Extract the (x, y) coordinate from the center of the cell holding the provided text.  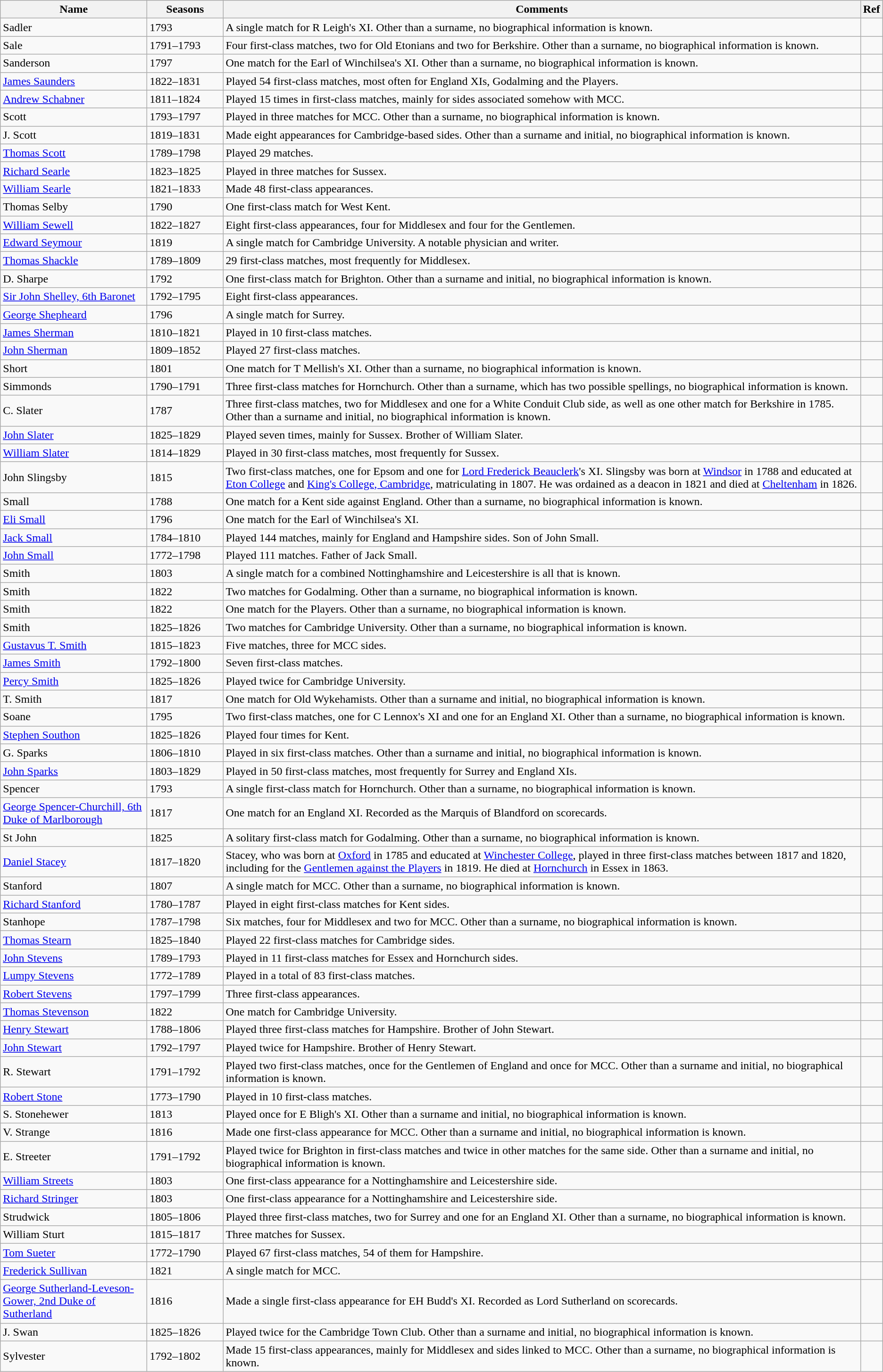
Eight first-class appearances. (541, 297)
A single match for Cambridge University. A notable physician and writer. (541, 243)
1797 (185, 63)
E. Streeter (74, 1156)
1821 (185, 1271)
G. Sparks (74, 753)
Played in eight first-class matches for Kent sides. (541, 904)
Played 29 matches. (541, 153)
Seven first-class matches. (541, 663)
One match for the Earl of Winchilsea's XI. Other than a surname, no biographical information is known. (541, 63)
John Slingsby (74, 477)
A solitary first-class match for Godalming. Other than a surname, no biographical information is known. (541, 837)
1791–1793 (185, 45)
Thomas Scott (74, 153)
William Slater (74, 453)
James Sherman (74, 333)
Comments (541, 9)
S. Stonehewer (74, 1114)
Spencer (74, 789)
Sadler (74, 27)
James Saunders (74, 81)
Simmonds (74, 386)
George Spencer-Churchill, 6th Duke of Marlborough (74, 813)
1792–1795 (185, 297)
Thomas Stearn (74, 940)
St John (74, 837)
1825–1840 (185, 940)
1815–1817 (185, 1235)
George Shepheard (74, 315)
A single match for a combined Nottinghamshire and Leicestershire is all that is known. (541, 574)
William Streets (74, 1181)
John Stevens (74, 958)
Five matches, three for MCC sides. (541, 645)
Played seven times, mainly for Sussex. Brother of William Slater. (541, 435)
1792–1802 (185, 1356)
1815–1823 (185, 645)
Played in six first-class matches. Other than a surname and initial, no biographical information is known. (541, 753)
Played twice for Hampshire. Brother of Henry Stewart. (541, 1048)
One match for Cambridge University. (541, 1012)
1809–1852 (185, 350)
Short (74, 368)
Made 48 first-class appearances. (541, 189)
1789–1798 (185, 153)
V. Strange (74, 1132)
Two matches for Godalming. Other than a surname, no biographical information is known. (541, 591)
Lumpy Stevens (74, 976)
J. Swan (74, 1332)
1790–1791 (185, 386)
A single match for MCC. (541, 1271)
J. Scott (74, 135)
Daniel Stacey (74, 862)
One match for a Kent side against England. Other than a surname, no biographical information is known. (541, 501)
Played twice for Cambridge University. (541, 681)
1825–1829 (185, 435)
Played 54 first-class matches, most often for England XIs, Godalming and the Players. (541, 81)
Scott (74, 117)
Six matches, four for Middlesex and two for MCC. Other than a surname, no biographical information is known. (541, 922)
1801 (185, 368)
Two matches for Cambridge University. Other than a surname, no biographical information is known. (541, 627)
Played once for E Bligh's XI. Other than a surname and initial, no biographical information is known. (541, 1114)
1819 (185, 243)
Thomas Stevenson (74, 1012)
29 first-class matches, most frequently for Middlesex. (541, 261)
1823–1825 (185, 171)
Edward Seymour (74, 243)
1787–1798 (185, 922)
1806–1810 (185, 753)
Sanderson (74, 63)
Robert Stone (74, 1096)
Made one first-class appearance for MCC. Other than a surname and initial, no biographical information is known. (541, 1132)
Played twice for the Cambridge Town Club. Other than a surname and initial, no biographical information is known. (541, 1332)
Sylvester (74, 1356)
Played 27 first-class matches. (541, 350)
John Small (74, 556)
1787 (185, 410)
1797–1799 (185, 994)
One first-class match for West Kent. (541, 207)
Played in 30 first-class matches, most frequently for Sussex. (541, 453)
T. Smith (74, 699)
1793–1797 (185, 117)
John Sparks (74, 771)
1805–1806 (185, 1217)
Soane (74, 717)
1815 (185, 477)
One match for Old Wykehamists. Other than a surname and initial, no biographical information is known. (541, 699)
Three matches for Sussex. (541, 1235)
Thomas Shackle (74, 261)
Played in 11 first-class matches for Essex and Hornchurch sides. (541, 958)
1810–1821 (185, 333)
John Stewart (74, 1048)
Tom Sueter (74, 1253)
Eli Small (74, 519)
Played 22 first-class matches for Cambridge sides. (541, 940)
Henry Stewart (74, 1030)
George Sutherland-Leveson-Gower, 2nd Duke of Sutherland (74, 1301)
Small (74, 501)
Four first-class matches, two for Old Etonians and two for Berkshire. Other than a surname, no biographical information is known. (541, 45)
Richard Stanford (74, 904)
1817–1820 (185, 862)
1788 (185, 501)
Percy Smith (74, 681)
Made a single first-class appearance for EH Budd's XI. Recorded as Lord Sutherland on scorecards. (541, 1301)
1788–1806 (185, 1030)
Name (74, 9)
1792 (185, 279)
D. Sharpe (74, 279)
Played in a total of 83 first-class matches. (541, 976)
Played four times for Kent. (541, 735)
Played 144 matches, mainly for England and Hampshire sides. Son of John Small. (541, 537)
Sir John Shelley, 6th Baronet (74, 297)
A single match for MCC. Other than a surname, no biographical information is known. (541, 886)
Played 111 matches. Father of Jack Small. (541, 556)
Ref (872, 9)
Stanford (74, 886)
1780–1787 (185, 904)
Played 15 times in first-class matches, mainly for sides associated somehow with MCC. (541, 99)
1811–1824 (185, 99)
Strudwick (74, 1217)
Jack Small (74, 537)
C. Slater (74, 410)
1822–1831 (185, 81)
1792–1800 (185, 663)
Played in three matches for Sussex. (541, 171)
John Slater (74, 435)
One match for the Players. Other than a surname, no biographical information is known. (541, 609)
William Searle (74, 189)
James Smith (74, 663)
Andrew Schabner (74, 99)
1789–1809 (185, 261)
Played in three matches for MCC. Other than a surname, no biographical information is known. (541, 117)
1814–1829 (185, 453)
Played in 50 first-class matches, most frequently for Surrey and England XIs. (541, 771)
Richard Searle (74, 171)
A single first-class match for Hornchurch. Other than a surname, no biographical information is known. (541, 789)
One first-class match for Brighton. Other than a surname and initial, no biographical information is known. (541, 279)
William Sturt (74, 1235)
Stanhope (74, 922)
Robert Stevens (74, 994)
Eight first-class appearances, four for Middlesex and four for the Gentlemen. (541, 225)
1772–1790 (185, 1253)
Made 15 first-class appearances, mainly for Middlesex and sides linked to MCC. Other than a surname, no biographical information is known. (541, 1356)
Played 67 first-class matches, 54 of them for Hampshire. (541, 1253)
Played three first-class matches for Hampshire. Brother of John Stewart. (541, 1030)
1772–1798 (185, 556)
1821–1833 (185, 189)
1784–1810 (185, 537)
1803–1829 (185, 771)
One match for the Earl of Winchilsea's XI. (541, 519)
Made eight appearances for Cambridge-based sides. Other than a surname and initial, no biographical information is known. (541, 135)
William Sewell (74, 225)
1789–1793 (185, 958)
1819–1831 (185, 135)
John Sherman (74, 350)
Frederick Sullivan (74, 1271)
A single match for Surrey. (541, 315)
1813 (185, 1114)
Sale (74, 45)
Richard Stringer (74, 1199)
1792–1797 (185, 1048)
R. Stewart (74, 1072)
One match for T Mellish's XI. Other than a surname, no biographical information is known. (541, 368)
Played three first-class matches, two for Surrey and one for an England XI. Other than a surname, no biographical information is known. (541, 1217)
1822–1827 (185, 225)
Three first-class matches for Hornchurch. Other than a surname, which has two possible spellings, no biographical information is known. (541, 386)
Two first-class matches, one for C Lennox's XI and one for an England XI. Other than a surname, no biographical information is known. (541, 717)
One match for an England XI. Recorded as the Marquis of Blandford on scorecards. (541, 813)
1825 (185, 837)
1807 (185, 886)
1773–1790 (185, 1096)
Thomas Selby (74, 207)
Three first-class appearances. (541, 994)
1795 (185, 717)
1790 (185, 207)
A single match for R Leigh's XI. Other than a surname, no biographical information is known. (541, 27)
Stephen Southon (74, 735)
Gustavus T. Smith (74, 645)
Seasons (185, 9)
1772–1789 (185, 976)
